Locate the cell with the specified text and output its (X, Y) center coordinate. 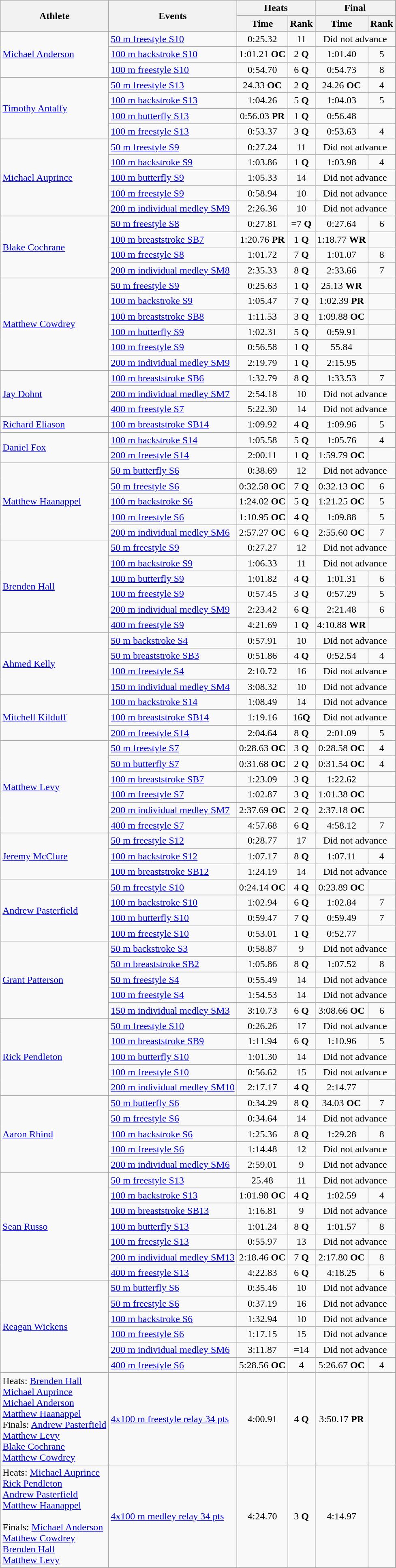
Jeremy McClure (54, 856)
0:24.14 OC (262, 887)
1:24.19 (262, 872)
4:22.83 (262, 1273)
2:17.17 (262, 1087)
1:01.57 (341, 1226)
3:10.73 (262, 1010)
0:35.46 (262, 1288)
2:23.42 (262, 609)
1:01.30 (262, 1057)
1:32.94 (262, 1319)
Reagan Wickens (54, 1327)
50 m breaststroke SB2 (173, 964)
1:01.21 OC (262, 54)
0:31.54 OC (341, 764)
1:01.07 (341, 255)
Matthew Levy (54, 787)
0:26.26 (262, 1026)
2:35.33 (262, 270)
4:10.88 WR (341, 625)
50 m breaststroke SB3 (173, 656)
0:37.19 (262, 1303)
1:18.77 WR (341, 239)
0:51.86 (262, 656)
1:01.98 OC (262, 1196)
=14 (302, 1350)
1:01.82 (262, 579)
1:24.02 OC (262, 502)
Michael Anderson (54, 54)
5:28.56 OC (262, 1365)
Ahmed Kelly (54, 663)
0:25.32 (262, 39)
1:03.98 (341, 162)
0:57.91 (262, 640)
1:05.58 (262, 440)
=7 Q (302, 224)
1:20.76 PR (262, 239)
Heats: Michael AuprinceRick PendletonAndrew PasterfieldMatthew HaanappelFinals: Michael AndersonMatthew CowdreyBrenden HallMatthew Levy (54, 1516)
1:25.36 (262, 1134)
0:53.01 (262, 933)
0:59.47 (262, 918)
0:57.29 (341, 594)
0:52.77 (341, 933)
4:57.68 (262, 825)
0:54.73 (341, 70)
Rick Pendleton (54, 1057)
1:09.88 (341, 517)
2:14.77 (341, 1087)
1:04.03 (341, 100)
0:27.24 (262, 147)
1:10.95 OC (262, 517)
1:22.62 (341, 779)
0:56.62 (262, 1072)
2:19.79 (262, 363)
Matthew Cowdrey (54, 324)
2:57.27 OC (262, 532)
0:58.94 (262, 193)
24.26 OC (341, 85)
1:17.15 (262, 1334)
Events (173, 16)
3:08.66 OC (341, 1010)
2:04.64 (262, 733)
24.33 OC (262, 85)
1:10.96 (341, 1041)
2:18.46 OC (262, 1257)
1:01.40 (341, 54)
5:22.30 (262, 409)
50 m backstroke S3 (173, 949)
1:09.96 (341, 424)
4x100 m medley relay 34 pts (173, 1516)
55.84 (341, 347)
1:02.31 (262, 332)
1:59.79 OC (341, 455)
0:58.87 (262, 949)
0:54.70 (262, 70)
0:59.91 (341, 332)
2:54.18 (262, 393)
0:31.68 OC (262, 764)
400 m freestyle S9 (173, 625)
0:25.63 (262, 286)
1:03.86 (262, 162)
0:34.29 (262, 1103)
25.13 WR (341, 286)
Andrew Pasterfield (54, 910)
50 m freestyle S12 (173, 841)
4x100 m freestyle relay 34 pts (173, 1419)
0:32.58 OC (262, 486)
1:06.33 (262, 563)
150 m individual medley SM3 (173, 1010)
100 m backstroke S12 (173, 856)
0:56.48 (341, 116)
0:27.81 (262, 224)
400 m freestyle S6 (173, 1365)
2:15.95 (341, 363)
Richard Eliason (54, 424)
Brenden Hall (54, 586)
200 m individual medley SM13 (173, 1257)
1:02.39 PR (341, 301)
1:54.53 (262, 995)
Timothy Antalfy (54, 108)
2:10.72 (262, 671)
0:28.58 OC (341, 748)
50 m freestyle S8 (173, 224)
4:18.25 (341, 1273)
0:28.77 (262, 841)
4:24.70 (262, 1516)
0:52.54 (341, 656)
34.03 OC (341, 1103)
0:23.89 OC (341, 887)
1:02.94 (262, 902)
1:16.81 (262, 1211)
Matthew Haanappel (54, 502)
50 m freestyle S7 (173, 748)
0:34.64 (262, 1118)
100 m freestyle S8 (173, 255)
1:05.33 (262, 177)
Aaron Rhind (54, 1134)
100 m breaststroke SB6 (173, 378)
200 m individual medley SM10 (173, 1087)
0:55.97 (262, 1242)
0:53.37 (262, 131)
100 m breaststroke SB9 (173, 1041)
Heats: Brenden HallMichael AuprinceMichael AndersonMatthew HaanappelFinals: Andrew PasterfieldMatthew LevyBlake CochraneMatthew Cowdrey (54, 1419)
0:56.58 (262, 347)
4:00.91 (262, 1419)
2:37.69 OC (262, 810)
1:23.09 (262, 779)
1:29.28 (341, 1134)
13 (302, 1242)
1:32.79 (262, 378)
Michael Auprince (54, 177)
1:21.25 OC (341, 502)
4:58.12 (341, 825)
2:55.60 OC (341, 532)
2:26.36 (262, 209)
2:59.01 (262, 1164)
2:37.18 OC (341, 810)
1:07.11 (341, 856)
Final (355, 8)
0:59.49 (341, 918)
150 m individual medley SM4 (173, 687)
5:26.67 OC (341, 1365)
1:08.49 (262, 702)
0:57.45 (262, 594)
2:33.66 (341, 270)
Blake Cochrane (54, 247)
1:01.24 (262, 1226)
100 m breaststroke SB12 (173, 872)
1:11.53 (262, 316)
0:55.49 (262, 980)
1:01.72 (262, 255)
1:05.76 (341, 440)
1:09.88 OC (341, 316)
0:27.64 (341, 224)
200 m individual medley SM8 (173, 270)
2:01.09 (341, 733)
0:32.13 OC (341, 486)
100 m breaststroke SB13 (173, 1211)
Sean Russo (54, 1226)
1:01.31 (341, 579)
1:02.84 (341, 902)
Grant Patterson (54, 980)
Jay Dohnt (54, 393)
Daniel Fox (54, 447)
3:50.17 PR (341, 1419)
400 m freestyle S13 (173, 1273)
1:01.38 OC (341, 795)
4:21.69 (262, 625)
1:02.59 (341, 1196)
Mitchell Kilduff (54, 718)
1:04.26 (262, 100)
50 m butterfly S7 (173, 764)
2:21.48 (341, 609)
2:00.11 (262, 455)
Athlete (54, 16)
50 m backstroke S4 (173, 640)
16Q (302, 718)
0:28.63 OC (262, 748)
100 m freestyle S7 (173, 795)
4:14.97 (341, 1516)
1:05.86 (262, 964)
0:27.27 (262, 548)
100 m breaststroke SB8 (173, 316)
1:02.87 (262, 795)
1:07.17 (262, 856)
3:11.87 (262, 1350)
0:38.69 (262, 471)
1:09.92 (262, 424)
1:05.47 (262, 301)
1:14.48 (262, 1149)
2:17.80 OC (341, 1257)
1:07.52 (341, 964)
1:19.16 (262, 718)
50 m freestyle S4 (173, 980)
3:08.32 (262, 687)
Heats (276, 8)
0:53.63 (341, 131)
1:11.94 (262, 1041)
25.48 (262, 1180)
1:33.53 (341, 378)
0:56.03 PR (262, 116)
